Return (x, y) of the center of cell containing provided text 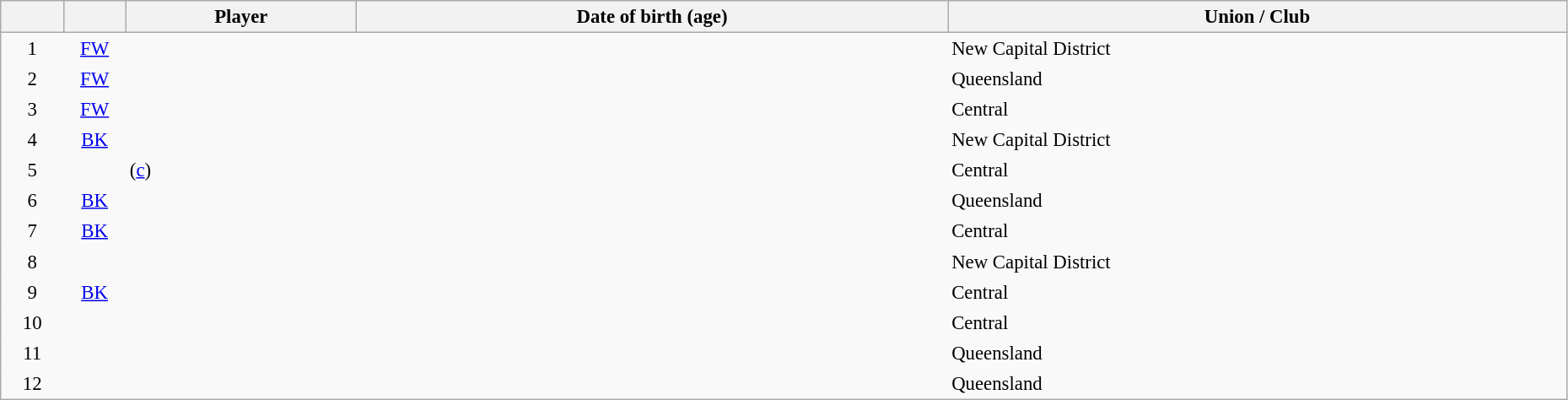
3 (32, 109)
8 (32, 262)
12 (32, 383)
5 (32, 170)
(c) (241, 170)
1 (32, 49)
7 (32, 231)
6 (32, 201)
2 (32, 78)
Player (241, 17)
Union / Club (1258, 17)
Date of birth (age) (651, 17)
10 (32, 322)
4 (32, 140)
9 (32, 292)
11 (32, 353)
